Find where the given text appears and provide that cell's center as [X, Y] coordinate. 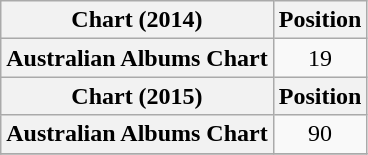
Chart (2014) [137, 20]
19 [320, 58]
Chart (2015) [137, 96]
90 [320, 134]
